For the text-containing cell, return its midpoint in [X, Y] coordinate format. 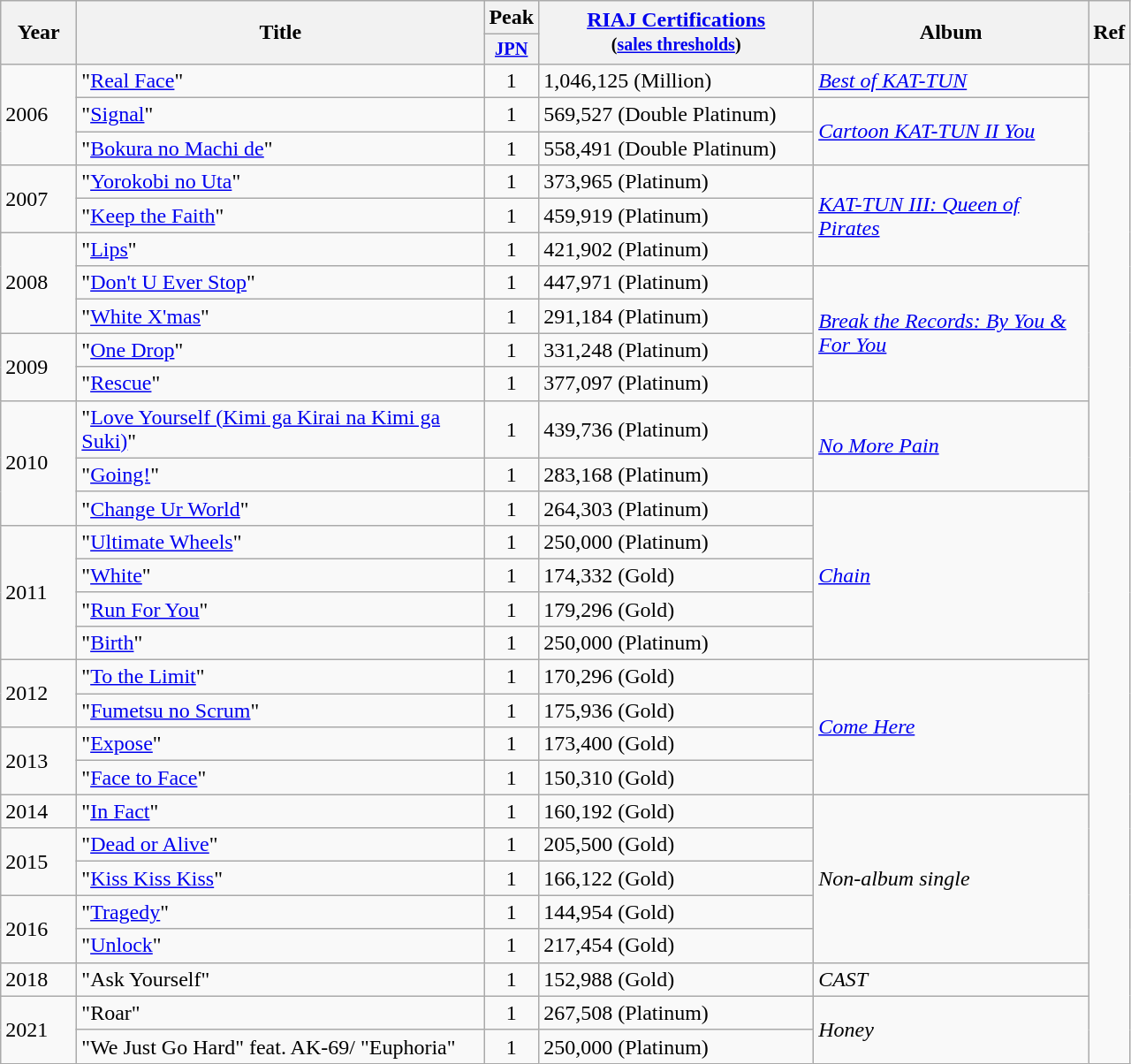
"Kiss Kiss Kiss" [281, 878]
205,500 (Gold) [677, 845]
267,508 (Platinum) [677, 1013]
"Birth" [281, 642]
2021 [39, 1030]
2018 [39, 979]
1,046,125 (Million) [677, 80]
144,954 (Gold) [677, 912]
Chain [951, 575]
2011 [39, 592]
"Fumetsu no Scrum" [281, 711]
373,965 (Platinum) [677, 182]
Non-album single [951, 878]
160,192 (Gold) [677, 811]
Honey [951, 1030]
2014 [39, 811]
459,919 (Platinum) [677, 216]
Come Here [951, 727]
"One Drop" [281, 350]
CAST [951, 979]
217,454 (Gold) [677, 946]
2008 [39, 283]
"We Just Go Hard" feat. AK-69/ "Euphoria" [281, 1046]
"Bokura no Machi de" [281, 148]
Best of KAT-TUN [951, 80]
Cartoon KAT-TUN II You [951, 132]
"Change Ur World" [281, 508]
331,248 (Platinum) [677, 350]
"Real Face" [281, 80]
RIAJ Certifications(sales thresholds) [677, 33]
"Ask Yourself" [281, 979]
173,400 (Gold) [677, 744]
KAT-TUN III: Queen of Pirates [951, 216]
447,971 (Platinum) [677, 283]
"Tragedy" [281, 912]
2007 [39, 199]
Title [281, 33]
174,332 (Gold) [677, 575]
175,936 (Gold) [677, 711]
"Ultimate Wheels" [281, 542]
2016 [39, 929]
"Face to Face" [281, 778]
2010 [39, 463]
"Love Yourself (Kimi ga Kirai na Kimi ga Suki)" [281, 429]
439,736 (Platinum) [677, 429]
2012 [39, 694]
2009 [39, 367]
283,168 (Platinum) [677, 475]
"White" [281, 575]
179,296 (Gold) [677, 609]
No More Pain [951, 445]
Ref [1110, 33]
421,902 (Platinum) [677, 249]
"Rescue" [281, 384]
2006 [39, 114]
"Expose" [281, 744]
2013 [39, 761]
2015 [39, 862]
"Don't U Ever Stop" [281, 283]
"In Fact" [281, 811]
"Roar" [281, 1013]
"Run For You" [281, 609]
Year [39, 33]
569,527 (Double Platinum) [677, 115]
"Signal" [281, 115]
150,310 (Gold) [677, 778]
"White X'mas" [281, 316]
558,491 (Double Platinum) [677, 148]
166,122 (Gold) [677, 878]
264,303 (Platinum) [677, 508]
"Lips" [281, 249]
"Going!" [281, 475]
Break the Records: By You & For You [951, 333]
Peak [512, 18]
152,988 (Gold) [677, 979]
"Keep the Faith" [281, 216]
377,097 (Platinum) [677, 384]
170,296 (Gold) [677, 677]
Album [951, 33]
"Yorokobi no Uta" [281, 182]
"Unlock" [281, 946]
"To the Limit" [281, 677]
JPN [512, 49]
291,184 (Platinum) [677, 316]
"Dead or Alive" [281, 845]
